Find where the given text appears and provide that cell's center as (X, Y) coordinate. 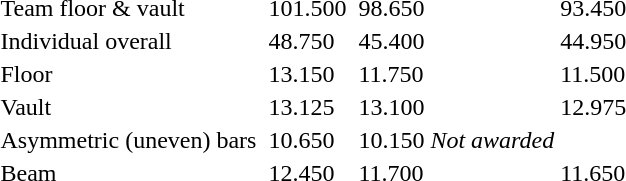
Not awarded (492, 140)
10.150 (392, 140)
10.650 (308, 140)
11.750 (392, 74)
13.125 (308, 107)
13.150 (308, 74)
13.100 (392, 107)
48.750 (308, 41)
45.400 (392, 41)
